Return the (X, Y) coordinate for the center point of the cell that contains the specified text.  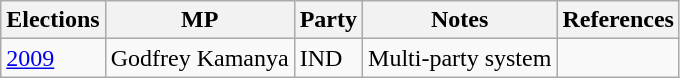
Godfrey Kamanya (200, 58)
References (618, 20)
Party (328, 20)
MP (200, 20)
Notes (460, 20)
Multi-party system (460, 58)
Elections (53, 20)
2009 (53, 58)
IND (328, 58)
